Identify which cell holds the provided text, then report its (X, Y) central coordinate. 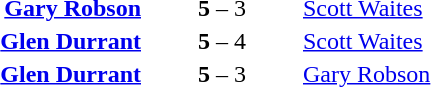
5 – 4 (222, 41)
